For the text-containing cell, return its midpoint in [X, Y] coordinate format. 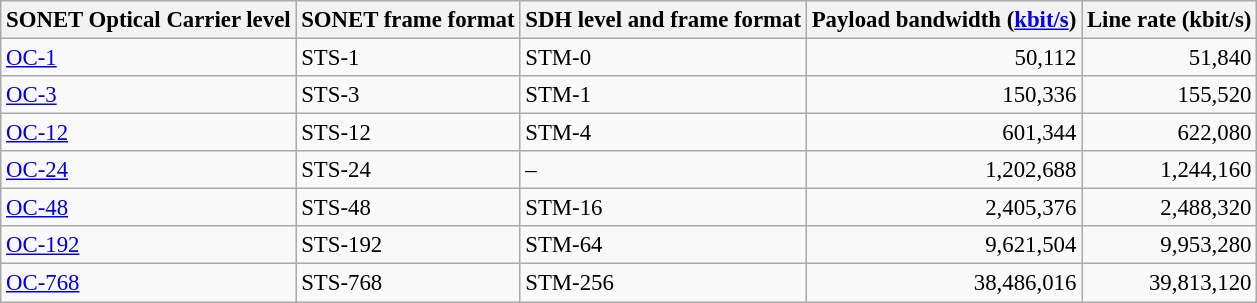
38,486,016 [944, 283]
150,336 [944, 95]
1,202,688 [944, 170]
OC-12 [148, 133]
622,080 [1170, 133]
51,840 [1170, 58]
SDH level and frame format [663, 20]
STS-192 [408, 245]
STM-256 [663, 283]
STS-1 [408, 58]
SONET Optical Carrier level [148, 20]
9,621,504 [944, 245]
601,344 [944, 133]
50,112 [944, 58]
– [663, 170]
OC-48 [148, 208]
39,813,120 [1170, 283]
OC-3 [148, 95]
STM-1 [663, 95]
OC-192 [148, 245]
2,405,376 [944, 208]
STS-768 [408, 283]
STM-4 [663, 133]
STS-12 [408, 133]
OC-24 [148, 170]
2,488,320 [1170, 208]
OC-768 [148, 283]
SONET frame format [408, 20]
1,244,160 [1170, 170]
STS-48 [408, 208]
Line rate (kbit/s) [1170, 20]
STS-24 [408, 170]
STM-16 [663, 208]
STM-0 [663, 58]
STS-3 [408, 95]
Payload bandwidth (kbit/s) [944, 20]
9,953,280 [1170, 245]
STM-64 [663, 245]
OC-1 [148, 58]
155,520 [1170, 95]
